Capture the cell that displays the provided text and extract its [x, y] central coordinate. 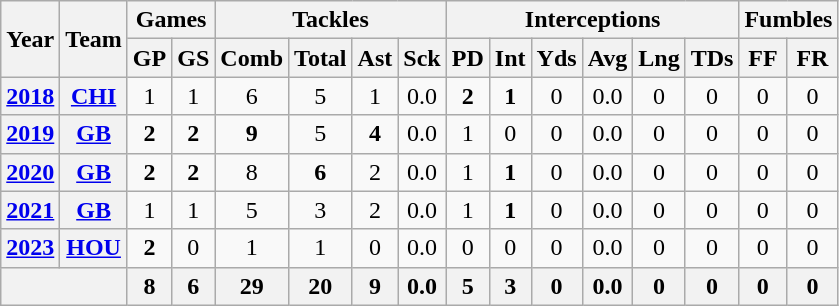
Total [321, 58]
Interceptions [592, 20]
Yds [556, 58]
FR [812, 58]
Tackles [330, 20]
Year [30, 39]
29 [252, 286]
Sck [422, 58]
HOU [94, 248]
Lng [659, 58]
2021 [30, 210]
GS [194, 58]
GP [149, 58]
CHI [94, 96]
Int [510, 58]
4 [375, 134]
PD [468, 58]
2018 [30, 96]
2019 [30, 134]
20 [321, 286]
Comb [252, 58]
Games [170, 20]
2023 [30, 248]
TDs [712, 58]
FF [763, 58]
Fumbles [788, 20]
Avg [608, 58]
Team [94, 39]
2020 [30, 172]
Ast [375, 58]
